Capture the cell that displays the provided text and extract its [X, Y] central coordinate. 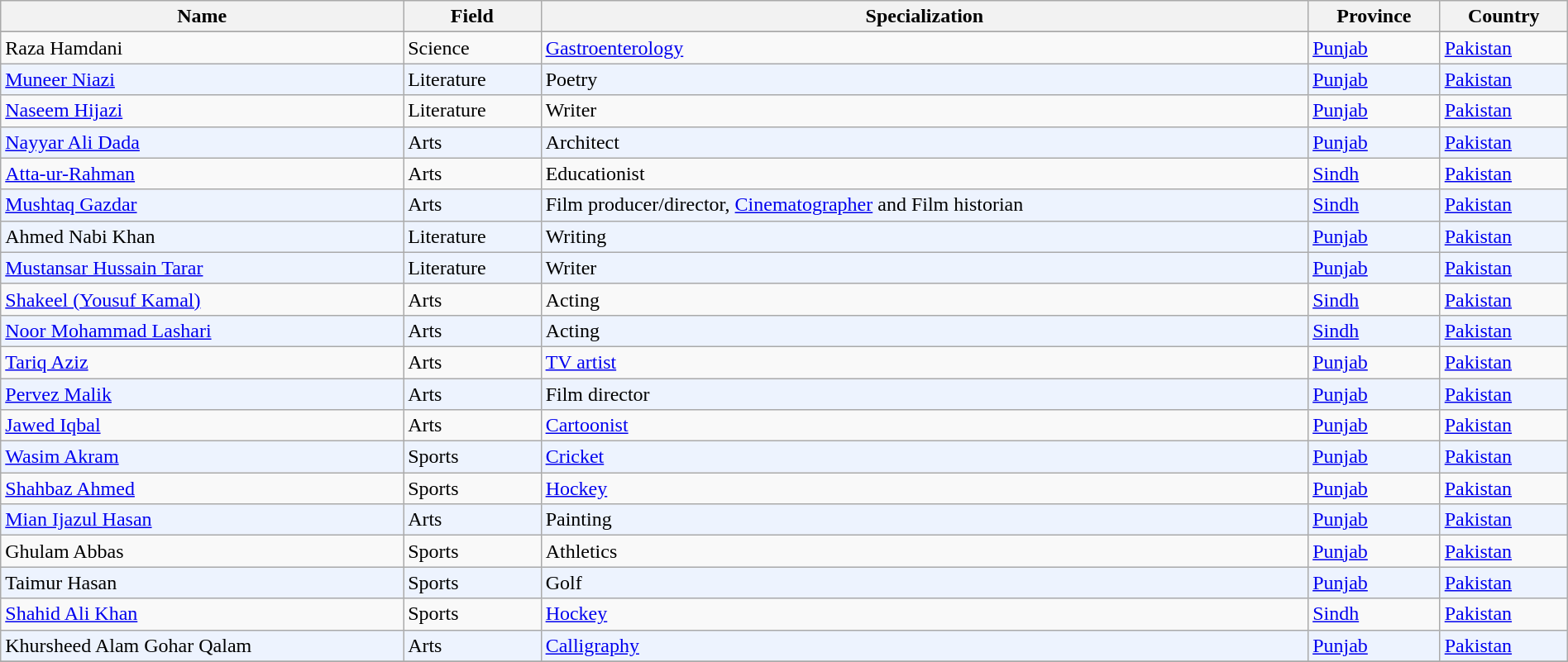
Mian Ijazul Hasan [202, 520]
Specialization [925, 17]
Raza Hamdani [202, 48]
TV artist [925, 362]
Shahid Ali Khan [202, 614]
Wasim Akram [202, 457]
Athletics [925, 551]
Mustansar Hussain Tarar [202, 268]
Nayyar Ali Dada [202, 142]
Province [1374, 17]
Cricket [925, 457]
Mushtaq Gazdar [202, 205]
Muneer Niazi [202, 79]
Country [1503, 17]
Poetry [925, 79]
Cartoonist [925, 426]
Pervez Malik [202, 394]
Science [472, 48]
Gastroenterology [925, 48]
Name [202, 17]
Calligraphy [925, 645]
Field [472, 17]
Educationist [925, 174]
Writing [925, 236]
Tariq Aziz [202, 362]
Noor Mohammad Lashari [202, 331]
Ahmed Nabi Khan [202, 236]
Khursheed Alam Gohar Qalam [202, 645]
Film director [925, 394]
Golf [925, 583]
Jawed Iqbal [202, 426]
Naseem Hijazi [202, 111]
Ghulam Abbas [202, 551]
Shahbaz Ahmed [202, 488]
Taimur Hasan [202, 583]
Shakeel (Yousuf Kamal) [202, 299]
Architect [925, 142]
Painting [925, 520]
Film producer/director, Cinematographer and Film historian [925, 205]
Atta-ur-Rahman [202, 174]
